Capture the cell that displays the provided text and extract its (X, Y) central coordinate. 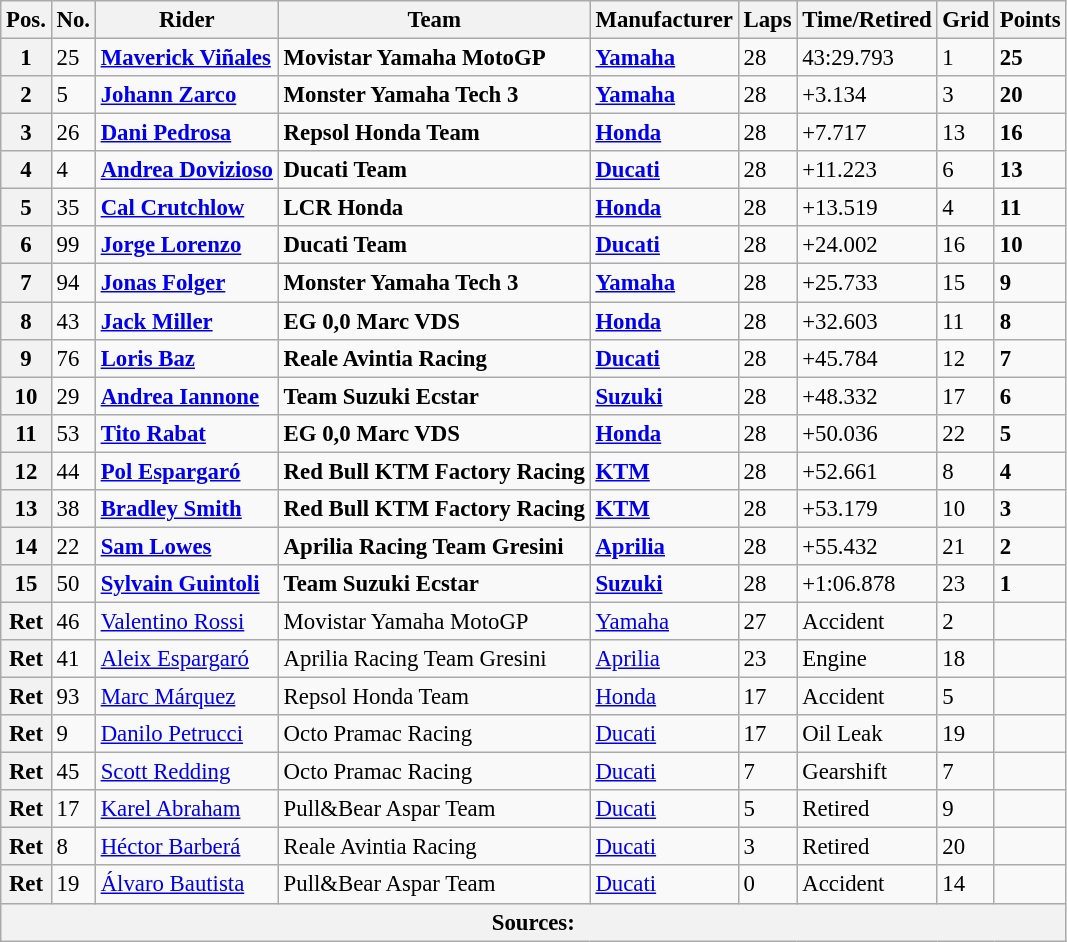
21 (966, 546)
+11.223 (867, 170)
Scott Redding (186, 772)
Andrea Dovizioso (186, 170)
+45.784 (867, 358)
+3.134 (867, 95)
Sources: (534, 922)
Engine (867, 659)
Andrea Iannone (186, 396)
0 (768, 885)
+55.432 (867, 546)
26 (73, 133)
76 (73, 358)
29 (73, 396)
50 (73, 584)
+25.733 (867, 283)
Tito Rabat (186, 433)
Team (434, 20)
+53.179 (867, 509)
Points (1030, 20)
43 (73, 321)
38 (73, 509)
+24.002 (867, 245)
+48.332 (867, 396)
Danilo Petrucci (186, 734)
Grid (966, 20)
Karel Abraham (186, 809)
+32.603 (867, 321)
Manufacturer (664, 20)
Rider (186, 20)
Time/Retired (867, 20)
Sam Lowes (186, 546)
44 (73, 471)
Sylvain Guintoli (186, 584)
Héctor Barberá (186, 847)
No. (73, 20)
45 (73, 772)
Bradley Smith (186, 509)
Loris Baz (186, 358)
Jack Miller (186, 321)
Álvaro Bautista (186, 885)
35 (73, 208)
Aleix Espargaró (186, 659)
Dani Pedrosa (186, 133)
Maverick Viñales (186, 58)
+50.036 (867, 433)
Cal Crutchlow (186, 208)
Johann Zarco (186, 95)
Gearshift (867, 772)
18 (966, 659)
93 (73, 697)
Marc Márquez (186, 697)
41 (73, 659)
Pol Espargaró (186, 471)
LCR Honda (434, 208)
53 (73, 433)
Jonas Folger (186, 283)
Laps (768, 20)
+13.519 (867, 208)
+1:06.878 (867, 584)
27 (768, 621)
+7.717 (867, 133)
+52.661 (867, 471)
Oil Leak (867, 734)
94 (73, 283)
Jorge Lorenzo (186, 245)
43:29.793 (867, 58)
Pos. (26, 20)
Valentino Rossi (186, 621)
46 (73, 621)
99 (73, 245)
